Pinpoint the cell where the given text exists, returning its (X, Y) midpoint coordinate. 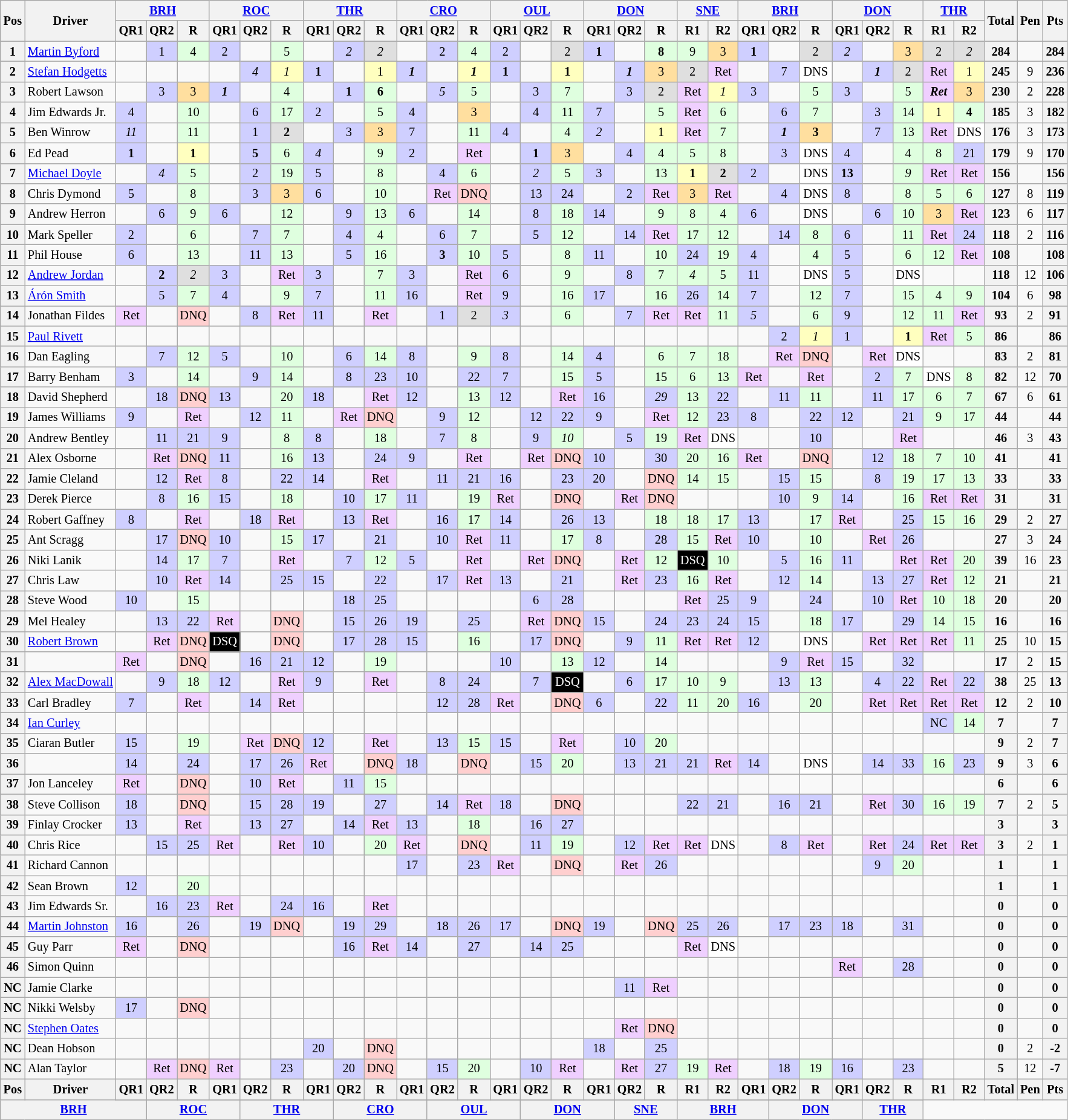
Martin Byford (70, 51)
Guy Parr (70, 947)
37 (13, 784)
James Williams (70, 417)
Phil House (70, 255)
182 (1055, 112)
104 (1001, 296)
91 (1055, 316)
35 (13, 743)
106 (1055, 275)
Simon Quinn (70, 967)
36 (13, 764)
Jim Edwards Jr. (70, 112)
Dan Eagling (70, 356)
Ben Winrow (70, 132)
Jon Lanceley (70, 784)
34 (13, 723)
Ant Scragg (70, 539)
Chris Law (70, 581)
Martin Johnston (70, 926)
Paul Rivett (70, 336)
123 (1001, 214)
45 (13, 947)
Derek Pierce (70, 499)
Dean Hobson (70, 1049)
185 (1001, 112)
Andrew Bentley (70, 438)
-7 (1055, 1069)
Stephen Oates (70, 1028)
Árón Smith (70, 296)
82 (1001, 377)
245 (1001, 71)
Andrew Jordan (70, 275)
Alex MacDowall (70, 682)
Chris Rice (70, 845)
David Shepherd (70, 397)
Chris Dymond (70, 194)
Ed Pead (70, 153)
Stefan Hodgetts (70, 71)
Mark Speller (70, 235)
116 (1055, 235)
173 (1055, 132)
Niki Lanik (70, 560)
98 (1055, 296)
Robert Brown (70, 642)
170 (1055, 153)
Mel Healey (70, 621)
93 (1001, 316)
119 (1055, 194)
228 (1055, 92)
61 (1055, 397)
Alex Osborne (70, 458)
Jonathan Fildes (70, 316)
-2 (1055, 1049)
Barry Benham (70, 377)
81 (1055, 356)
70 (1055, 377)
Jamie Clarke (70, 988)
176 (1001, 132)
67 (1001, 397)
Michael Doyle (70, 174)
Steve Collison (70, 804)
Sean Brown (70, 886)
42 (13, 886)
Steve Wood (70, 601)
Ciaran Butler (70, 743)
117 (1055, 214)
Robert Lawson (70, 92)
127 (1001, 194)
Richard Cannon (70, 865)
179 (1001, 153)
40 (13, 845)
Nikki Welsby (70, 1008)
Alan Taylor (70, 1069)
Ian Curley (70, 723)
230 (1001, 92)
83 (1001, 356)
Jamie Cleland (70, 478)
Finlay Crocker (70, 825)
236 (1055, 71)
Robert Gaffney (70, 519)
Carl Bradley (70, 703)
Jim Edwards Sr. (70, 906)
Andrew Herron (70, 214)
